Determine the (X, Y) coordinate at the center of the cell enclosing the given text.  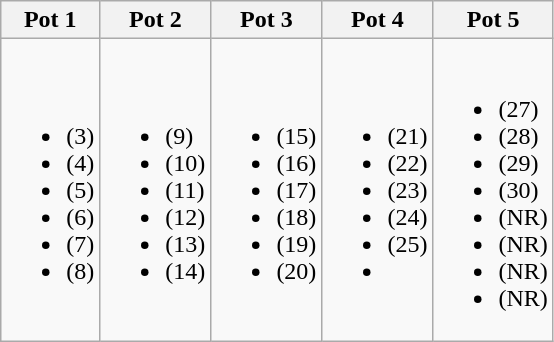
Pot 1 (50, 20)
(15) (16) (17) (18) (19) (20) (266, 190)
Pot 2 (156, 20)
(21) (22) (23) (24) (25) (378, 190)
(27) (28) (29) (30) (NR) (NR) (NR) (NR) (493, 190)
Pot 4 (378, 20)
Pot 5 (493, 20)
(9) (10) (11) (12) (13) (14) (156, 190)
Pot 3 (266, 20)
(3) (4) (5) (6) (7) (8) (50, 190)
